Output the [x, y] coordinate of the center of the cell containing the given text.  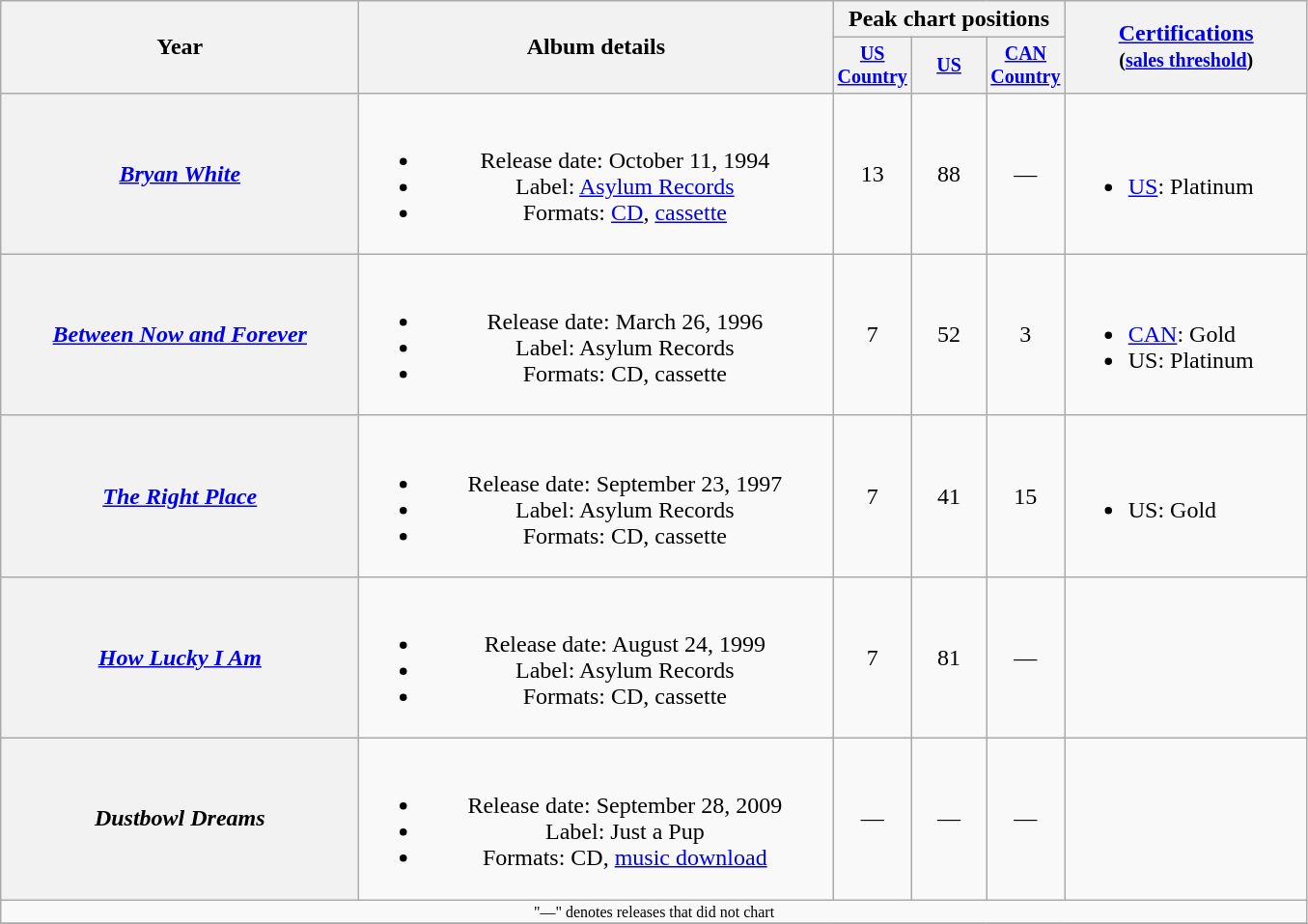
13 [873, 174]
CAN Country [1026, 66]
US [950, 66]
Release date: September 23, 1997Label: Asylum RecordsFormats: CD, cassette [597, 496]
Between Now and Forever [180, 334]
81 [950, 657]
3 [1026, 334]
The Right Place [180, 496]
How Lucky I Am [180, 657]
Release date: August 24, 1999Label: Asylum RecordsFormats: CD, cassette [597, 657]
Album details [597, 47]
CAN: GoldUS: Platinum [1185, 334]
Peak chart positions [949, 19]
52 [950, 334]
Bryan White [180, 174]
"—" denotes releases that did not chart [654, 911]
Year [180, 47]
Dustbowl Dreams [180, 819]
Certifications(sales threshold) [1185, 47]
Release date: September 28, 2009Label: Just a PupFormats: CD, music download [597, 819]
Release date: October 11, 1994Label: Asylum RecordsFormats: CD, cassette [597, 174]
41 [950, 496]
Release date: March 26, 1996Label: Asylum RecordsFormats: CD, cassette [597, 334]
US: Platinum [1185, 174]
15 [1026, 496]
US Country [873, 66]
88 [950, 174]
US: Gold [1185, 496]
